Capture the cell that displays the provided text and extract its [X, Y] central coordinate. 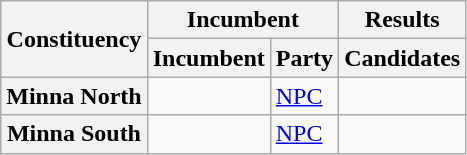
Candidates [402, 58]
Party [304, 58]
Constituency [74, 39]
Minna North [74, 96]
Results [402, 20]
Minna South [74, 134]
